Detect which cell encompasses the target text, then output its [x, y] center coordinate. 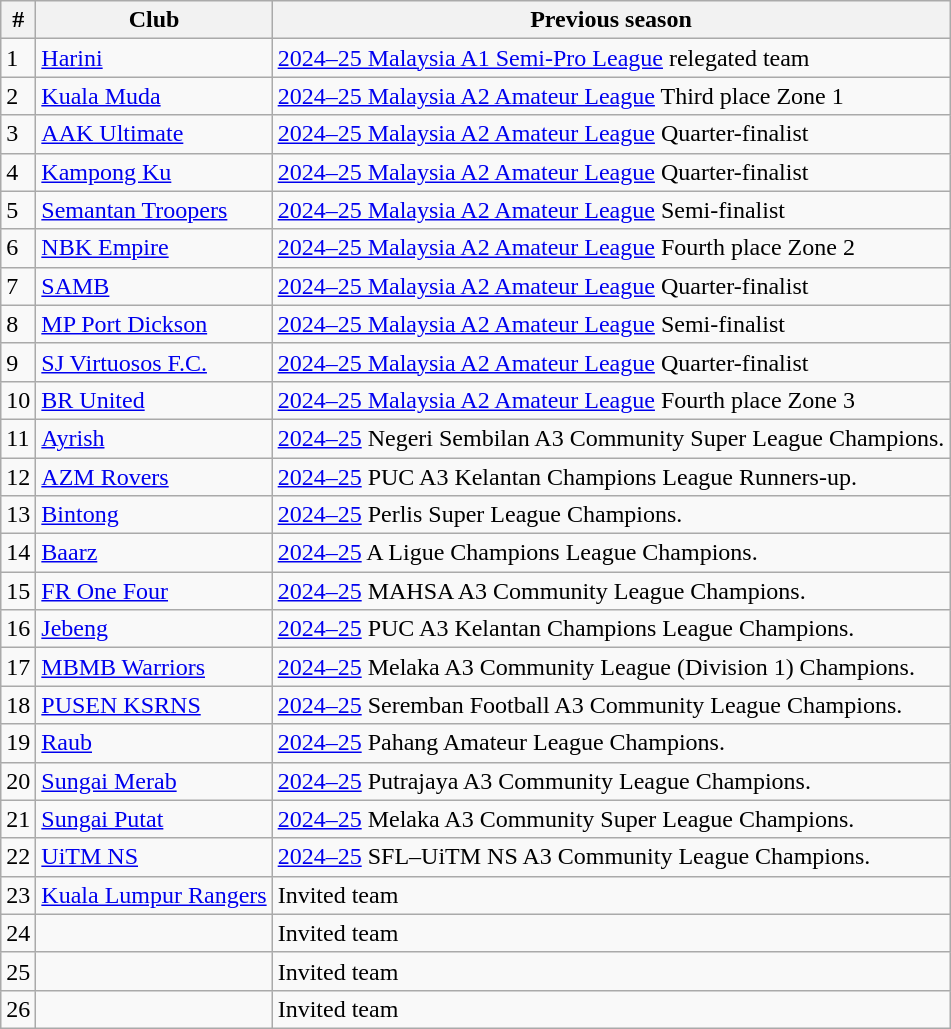
2024–25 Malaysia A1 Semi-Pro League relegated team [611, 58]
Kuala Lumpur Rangers [154, 895]
19 [18, 743]
AAK Ultimate [154, 134]
21 [18, 819]
Semantan Troopers [154, 210]
2024–25 Melaka A3 Community League (Division 1) Champions. [611, 667]
10 [18, 400]
5 [18, 210]
Baarz [154, 553]
1 [18, 58]
7 [18, 286]
25 [18, 971]
Raub [154, 743]
Harini [154, 58]
SAMB [154, 286]
MBMB Warriors [154, 667]
PUSEN KSRNS [154, 705]
2024–25 PUC A3 Kelantan Champions League Champions. [611, 629]
2024–25 Pahang Amateur League Champions. [611, 743]
2 [18, 96]
4 [18, 172]
23 [18, 895]
11 [18, 438]
8 [18, 324]
14 [18, 553]
18 [18, 705]
13 [18, 515]
2024–25 Putrajaya A3 Community League Champions. [611, 781]
15 [18, 591]
AZM Rovers [154, 477]
2024–25 A Ligue Champions League Champions. [611, 553]
Club [154, 20]
2024–25 Seremban Football A3 Community League Champions. [611, 705]
NBK Empire [154, 248]
2024–25 Malaysia A2 Amateur League Third place Zone 1 [611, 96]
2024–25 Negeri Sembilan A3 Community Super League Champions. [611, 438]
2024–25 Malaysia A2 Amateur League Fourth place Zone 2 [611, 248]
SJ Virtuosos F.C. [154, 362]
Bintong [154, 515]
9 [18, 362]
2024–25 MAHSA A3 Community League Champions. [611, 591]
2024–25 PUC A3 Kelantan Champions League Runners-up. [611, 477]
2024–25 Malaysia A2 Amateur League Fourth place Zone 3 [611, 400]
17 [18, 667]
Kampong Ku [154, 172]
16 [18, 629]
24 [18, 933]
20 [18, 781]
2024–25 Melaka A3 Community Super League Champions. [611, 819]
Jebeng [154, 629]
# [18, 20]
2024–25 SFL–UiTM NS A3 Community League Champions. [611, 857]
Sungai Merab [154, 781]
BR United [154, 400]
Ayrish [154, 438]
12 [18, 477]
22 [18, 857]
Kuala Muda [154, 96]
MP Port Dickson [154, 324]
26 [18, 1009]
3 [18, 134]
6 [18, 248]
Sungai Putat [154, 819]
2024–25 Perlis Super League Champions. [611, 515]
UiTM NS [154, 857]
FR One Four [154, 591]
Previous season [611, 20]
